From the cell containing the given text, extract its center point as (x, y) coordinate. 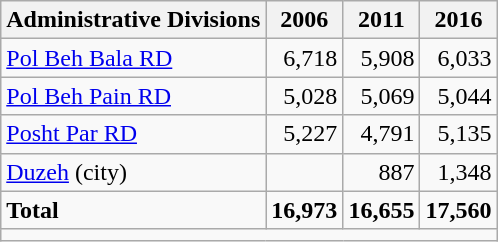
Pol Beh Pain RD (134, 96)
Total (134, 210)
17,560 (458, 210)
Duzeh (city) (134, 172)
2006 (304, 20)
Administrative Divisions (134, 20)
887 (382, 172)
6,033 (458, 58)
5,135 (458, 134)
5,028 (304, 96)
5,908 (382, 58)
4,791 (382, 134)
2011 (382, 20)
5,069 (382, 96)
16,973 (304, 210)
1,348 (458, 172)
5,227 (304, 134)
16,655 (382, 210)
5,044 (458, 96)
6,718 (304, 58)
2016 (458, 20)
Posht Par RD (134, 134)
Pol Beh Bala RD (134, 58)
